Locate the cell with the specified text and output its (X, Y) center coordinate. 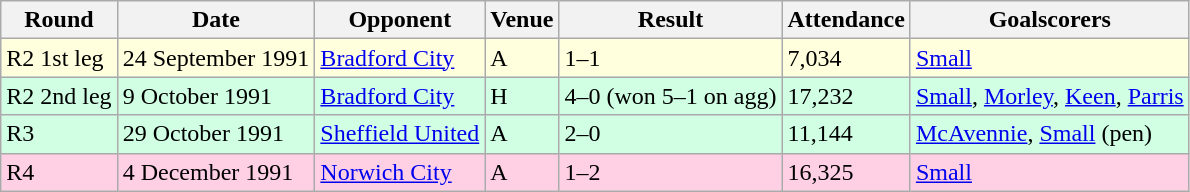
Result (670, 20)
Venue (522, 20)
R3 (59, 134)
1–2 (670, 172)
Attendance (846, 20)
24 September 1991 (216, 58)
17,232 (846, 96)
4 December 1991 (216, 172)
Norwich City (400, 172)
Small, Morley, Keen, Parris (1050, 96)
R2 1st leg (59, 58)
Sheffield United (400, 134)
Date (216, 20)
Goalscorers (1050, 20)
McAvennie, Small (pen) (1050, 134)
R4 (59, 172)
4–0 (won 5–1 on agg) (670, 96)
Round (59, 20)
9 October 1991 (216, 96)
7,034 (846, 58)
H (522, 96)
29 October 1991 (216, 134)
11,144 (846, 134)
R2 2nd leg (59, 96)
16,325 (846, 172)
1–1 (670, 58)
Opponent (400, 20)
2–0 (670, 134)
